From the cell containing the given text, extract its center point as [x, y] coordinate. 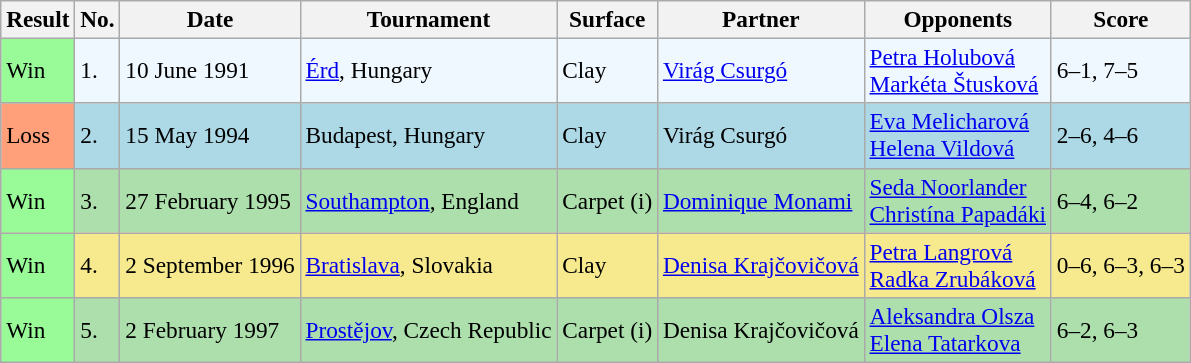
27 February 1995 [210, 200]
Petra Holubová Markéta Štusková [958, 70]
0–6, 6–3, 6–3 [1120, 264]
6–1, 7–5 [1120, 70]
1. [98, 70]
Opponents [958, 19]
Dominique Monami [762, 200]
Prostějov, Czech Republic [428, 330]
2. [98, 136]
Seda Noorlander Christína Papadáki [958, 200]
Surface [608, 19]
2–6, 4–6 [1120, 136]
Southampton, England [428, 200]
Partner [762, 19]
3. [98, 200]
Tournament [428, 19]
No. [98, 19]
6–2, 6–3 [1120, 330]
Date [210, 19]
Score [1120, 19]
4. [98, 264]
Result [38, 19]
15 May 1994 [210, 136]
Eva Melicharová Helena Vildová [958, 136]
Petra Langrová Radka Zrubáková [958, 264]
5. [98, 330]
Budapest, Hungary [428, 136]
Bratislava, Slovakia [428, 264]
Loss [38, 136]
2 September 1996 [210, 264]
Érd, Hungary [428, 70]
10 June 1991 [210, 70]
6–4, 6–2 [1120, 200]
2 February 1997 [210, 330]
Aleksandra Olsza Elena Tatarkova [958, 330]
